Identify which cell holds the provided text, then report its [X, Y] central coordinate. 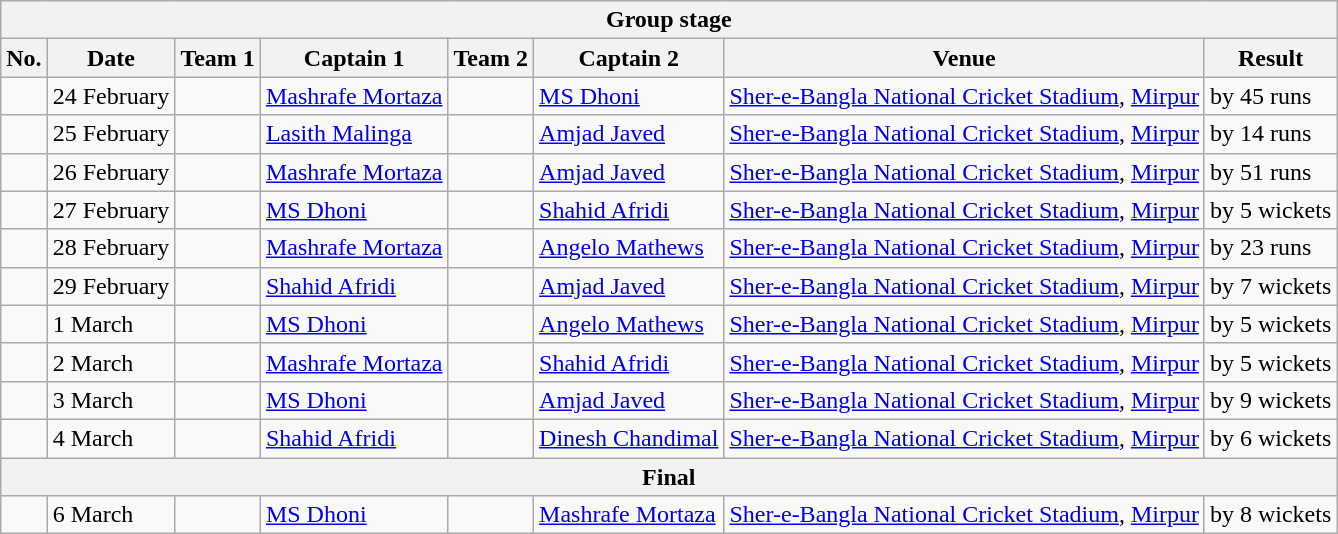
Venue [964, 58]
Date [111, 58]
Dinesh Chandimal [629, 438]
by 9 wickets [1270, 400]
by 14 runs [1270, 134]
Final [669, 477]
by 8 wickets [1270, 515]
2 March [111, 362]
No. [24, 58]
Captain 1 [354, 58]
by 45 runs [1270, 96]
1 March [111, 324]
by 7 wickets [1270, 286]
25 February [111, 134]
by 51 runs [1270, 172]
Lasith Malinga [354, 134]
Team 2 [491, 58]
26 February [111, 172]
3 March [111, 400]
Captain 2 [629, 58]
28 February [111, 248]
4 March [111, 438]
Result [1270, 58]
24 February [111, 96]
by 23 runs [1270, 248]
29 February [111, 286]
Team 1 [218, 58]
6 March [111, 515]
by 6 wickets [1270, 438]
Group stage [669, 20]
27 February [111, 210]
